Return [x, y] of the center of cell containing provided text 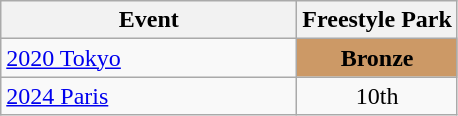
Event [149, 20]
10th [378, 96]
2024 Paris [149, 96]
Bronze [378, 58]
Freestyle Park [378, 20]
2020 Tokyo [149, 58]
